Output the (x, y) coordinate of the center of the cell containing the given text.  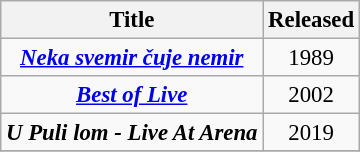
Best of Live (132, 95)
Released (312, 20)
U Puli lom - Live At Arena (132, 133)
Neka svemir čuje nemir (132, 58)
2019 (312, 133)
Title (132, 20)
1989 (312, 58)
2002 (312, 95)
